Locate the cell with the specified text and output its (X, Y) center coordinate. 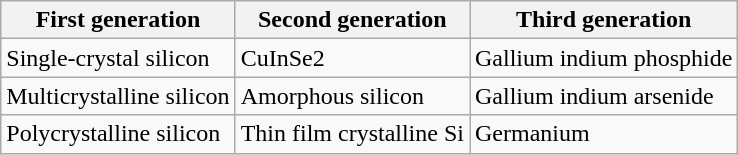
Germanium (604, 134)
Gallium indium phosphide (604, 58)
Multicrystalline silicon (118, 96)
Thin film crystalline Si (352, 134)
First generation (118, 20)
Single-crystal silicon (118, 58)
Third generation (604, 20)
Polycrystalline silicon (118, 134)
Amorphous silicon (352, 96)
CuInSe2 (352, 58)
Second generation (352, 20)
Gallium indium arsenide (604, 96)
